Identify which cell holds the provided text, then report its [X, Y] central coordinate. 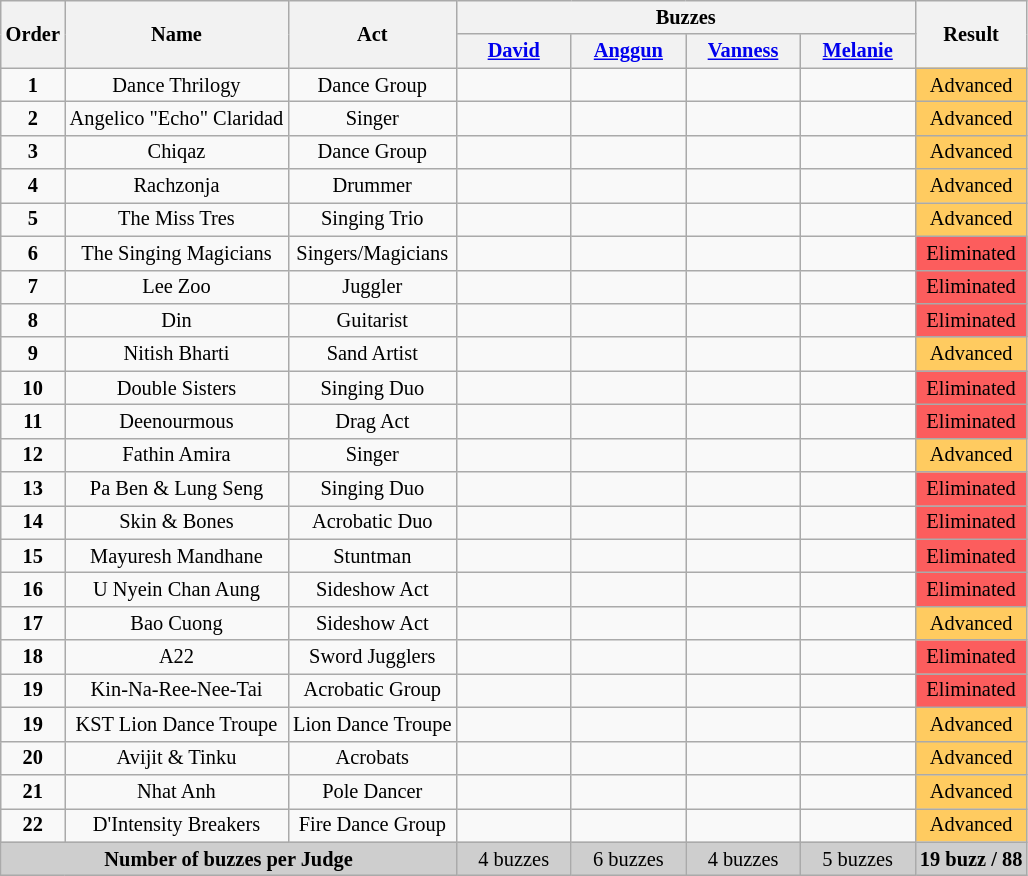
Dance Thrilogy [176, 85]
5 buzzes [858, 859]
Act [372, 34]
Fire Dance Group [372, 825]
7 [33, 287]
6 buzzes [628, 859]
Skin & Bones [176, 522]
Lion Dance Troupe [372, 724]
4 [33, 186]
KST Lion Dance Troupe [176, 724]
Deenourmous [176, 421]
Acrobatic Group [372, 690]
Number of buzzes per Judge [229, 859]
Anggun [628, 51]
Result [971, 34]
Drag Act [372, 421]
9 [33, 354]
Acrobats [372, 758]
Avijit & Tinku [176, 758]
15 [33, 556]
21 [33, 791]
Singers/Magicians [372, 253]
18 [33, 657]
Drummer [372, 186]
Double Sisters [176, 388]
A22 [176, 657]
Sand Artist [372, 354]
Acrobatic Duo [372, 522]
22 [33, 825]
16 [33, 589]
Lee Zoo [176, 287]
Din [176, 320]
Bao Cuong [176, 623]
D'Intensity Breakers [176, 825]
Melanie [858, 51]
8 [33, 320]
20 [33, 758]
The Miss Tres [176, 219]
Sword Jugglers [372, 657]
6 [33, 253]
Order [33, 34]
10 [33, 388]
13 [33, 489]
Nhat Anh [176, 791]
11 [33, 421]
5 [33, 219]
14 [33, 522]
Pole Dancer [372, 791]
Chiqaz [176, 152]
3 [33, 152]
Fathin Amira [176, 455]
12 [33, 455]
Vanness [744, 51]
Stuntman [372, 556]
Mayuresh Mandhane [176, 556]
The Singing Magicians [176, 253]
Angelico "Echo" Claridad [176, 118]
U Nyein Chan Aung [176, 589]
19 buzz / 88 [971, 859]
17 [33, 623]
Buzzes [686, 17]
2 [33, 118]
1 [33, 85]
David [514, 51]
Guitarist [372, 320]
Pa Ben & Lung Seng [176, 489]
Juggler [372, 287]
Kin-Na-Ree-Nee-Tai [176, 690]
Singing Trio [372, 219]
Rachzonja [176, 186]
Nitish Bharti [176, 354]
Name [176, 34]
